For the text-containing cell, return its midpoint in (X, Y) coordinate format. 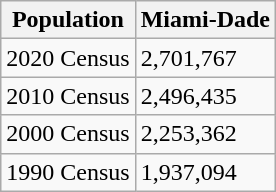
Population (68, 20)
1990 Census (68, 172)
Miami-Dade (205, 20)
2000 Census (68, 134)
2020 Census (68, 58)
2,496,435 (205, 96)
2010 Census (68, 96)
1,937,094 (205, 172)
2,701,767 (205, 58)
2,253,362 (205, 134)
